Find where the given text appears and provide that cell's center as (x, y) coordinate. 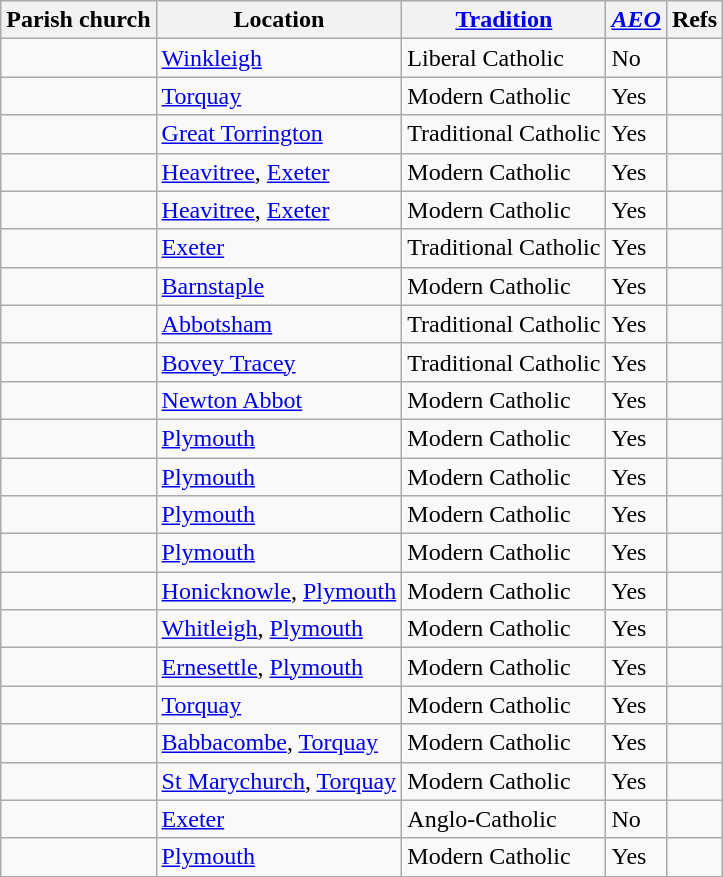
Winkleigh (279, 58)
Refs (694, 20)
Great Torrington (279, 134)
Babbacombe, Torquay (279, 743)
Parish church (78, 20)
Barnstaple (279, 286)
Ernesettle, Plymouth (279, 667)
Anglo-Catholic (504, 819)
Newton Abbot (279, 400)
AEO (636, 20)
Liberal Catholic (504, 58)
Whitleigh, Plymouth (279, 629)
Location (279, 20)
Abbotsham (279, 324)
Honicknowle, Plymouth (279, 591)
St Marychurch, Torquay (279, 781)
Bovey Tracey (279, 362)
Tradition (504, 20)
